Pinpoint the cell where the given text exists, returning its (x, y) midpoint coordinate. 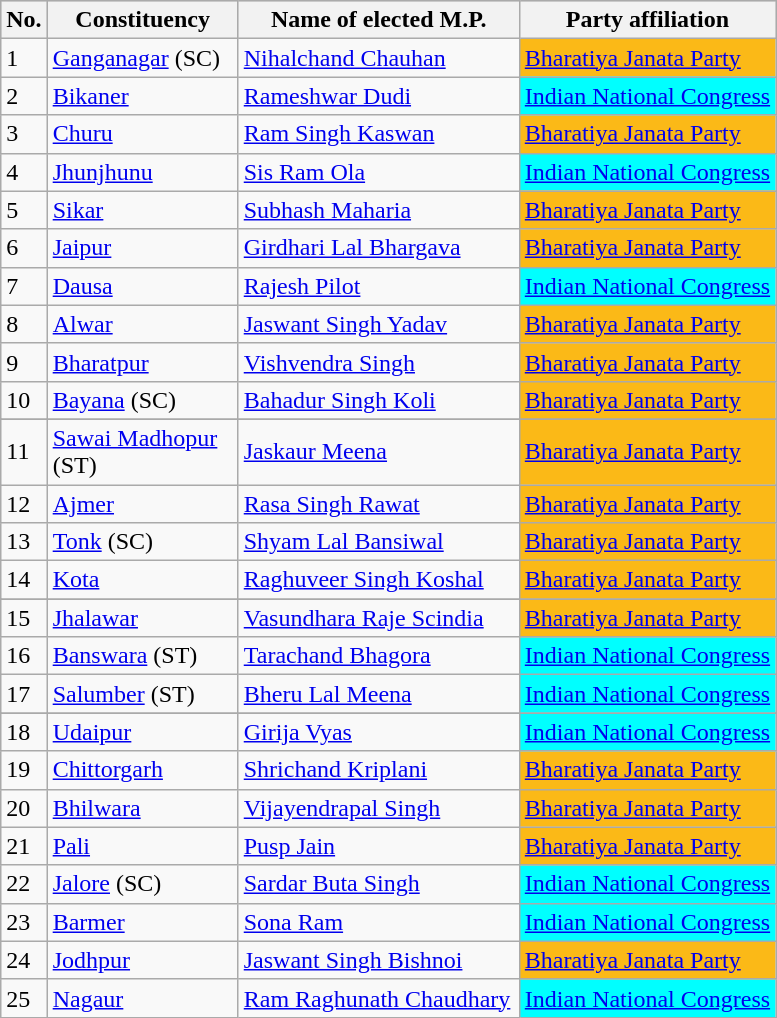
Subhash Maharia (378, 210)
23 (24, 922)
Jalore (SC) (142, 884)
Bahadur Singh Koli (378, 400)
10 (24, 400)
Rajesh Pilot (378, 286)
Rasa Singh Rawat (378, 503)
Girdhari Lal Bhargava (378, 248)
Jhunjhunu (142, 172)
Bheru Lal Meena (378, 694)
Ram Singh Kaswan (378, 134)
Nagaur (142, 998)
Alwar (142, 324)
Pusp Jain (378, 846)
Raghuveer Singh Koshal (378, 580)
Party affiliation (647, 20)
9 (24, 362)
22 (24, 884)
14 (24, 580)
24 (24, 960)
4 (24, 172)
Shyam Lal Bansiwal (378, 542)
Salumber (ST) (142, 694)
15 (24, 618)
Shrichand Kriplani (378, 770)
Girija Vyas (378, 732)
Jaswant Singh Yadav (378, 324)
Tonk (SC) (142, 542)
13 (24, 542)
Sikar (142, 210)
Kota (142, 580)
7 (24, 286)
16 (24, 656)
Jaipur (142, 248)
Bayana (SC) (142, 400)
Vijayendrapal Singh (378, 808)
12 (24, 503)
No. (24, 20)
Barmer (142, 922)
Ganganagar (SC) (142, 58)
Tarachand Bhagora (378, 656)
18 (24, 732)
Bikaner (142, 96)
Constituency (142, 20)
Udaipur (142, 732)
Rameshwar Dudi (378, 96)
21 (24, 846)
Sona Ram (378, 922)
Jaswant Singh Bishnoi (378, 960)
Chittorgarh (142, 770)
Sardar Buta Singh (378, 884)
17 (24, 694)
8 (24, 324)
2 (24, 96)
19 (24, 770)
Sis Ram Ola (378, 172)
Dausa (142, 286)
Ajmer (142, 503)
Jodhpur (142, 960)
6 (24, 248)
3 (24, 134)
11 (24, 452)
Jaskaur Meena (378, 452)
Bharatpur (142, 362)
Churu (142, 134)
Jhalawar (142, 618)
Bhilwara (142, 808)
5 (24, 210)
Sawai Madhopur (ST) (142, 452)
Banswara (ST) (142, 656)
Nihalchand Chauhan (378, 58)
Vasundhara Raje Scindia (378, 618)
20 (24, 808)
Name of elected M.P. (378, 20)
Ram Raghunath Chaudhary (378, 998)
1 (24, 58)
Pali (142, 846)
25 (24, 998)
Vishvendra Singh (378, 362)
